Pinpoint the cell where the given text exists, returning its (x, y) midpoint coordinate. 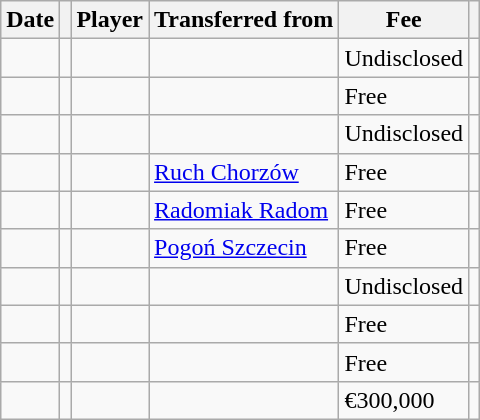
Transferred from (244, 20)
Fee (404, 20)
Date (30, 20)
Pogoń Szczecin (244, 248)
Radomiak Radom (244, 210)
Player (110, 20)
Ruch Chorzów (244, 172)
€300,000 (404, 400)
